Output the [x, y] coordinate of the center of the cell containing the given text.  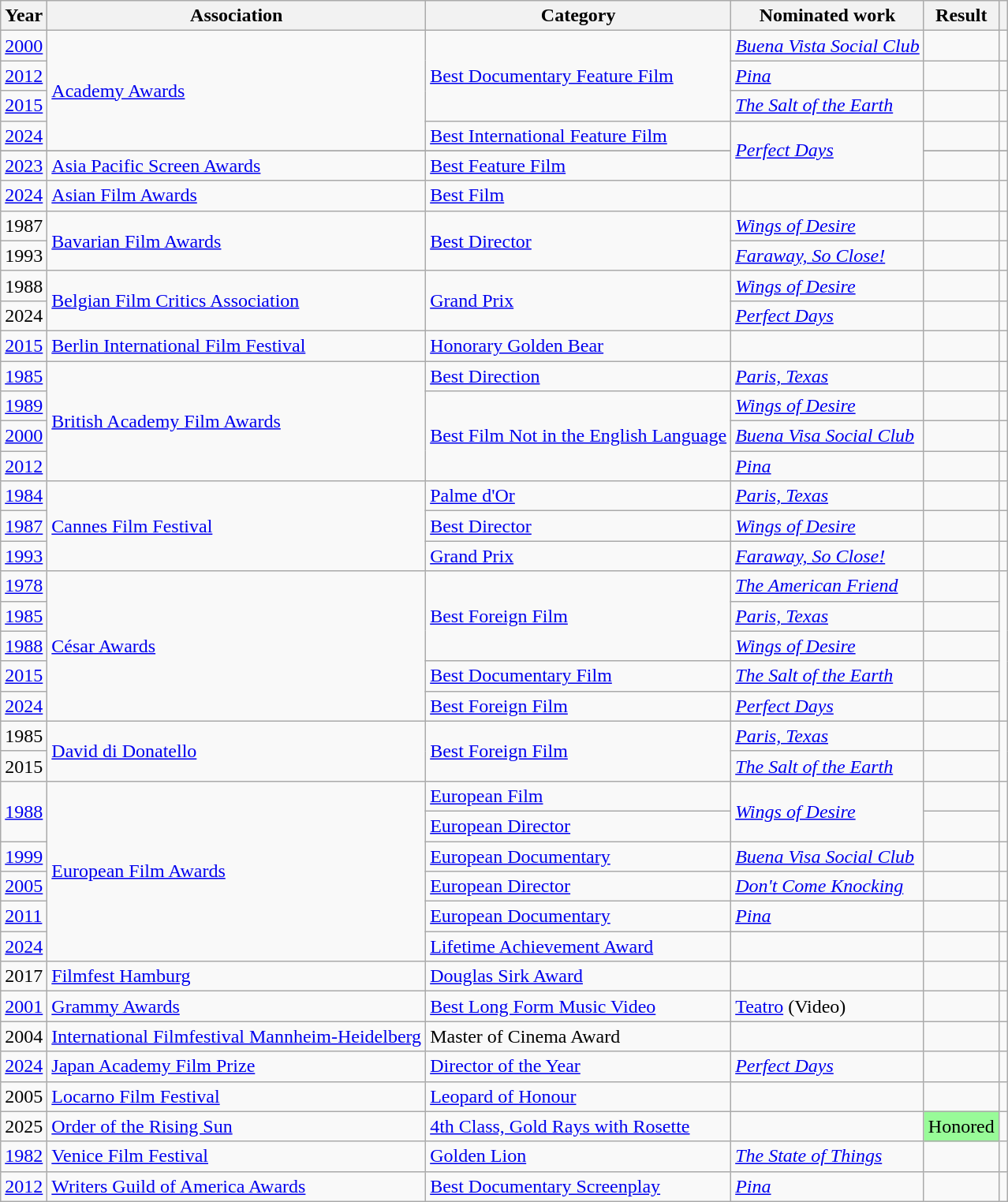
2011 [24, 916]
International Filmfestival Mannheim-Heidelberg [237, 1036]
Buena Vista Social Club [828, 46]
European Film Awards [237, 871]
2017 [24, 976]
1989 [24, 406]
Best Long Form Music Video [579, 1006]
Asian Film Awards [237, 196]
2025 [24, 1126]
Category [579, 16]
Master of Cinema Award [579, 1036]
Best International Feature Film [579, 136]
Don't Come Knocking [828, 887]
The American Friend [828, 586]
Bavarian Film Awards [237, 241]
Best Film [579, 196]
The State of Things [828, 1156]
Academy Awards [237, 91]
European Film [579, 796]
British Academy Film Awards [237, 421]
Best Feature Film [579, 166]
Golden Lion [579, 1156]
2023 [24, 166]
Best Documentary Screenplay [579, 1186]
1999 [24, 856]
Grammy Awards [237, 1006]
1982 [24, 1156]
Locarno Film Festival [237, 1096]
Asia Pacific Screen Awards [237, 166]
César Awards [237, 646]
2004 [24, 1036]
Palme d'Or [579, 496]
Writers Guild of America Awards [237, 1186]
Best Documentary Film [579, 676]
Lifetime Achievement Award [579, 946]
Berlin International Film Festival [237, 345]
Belgian Film Critics Association [237, 300]
1984 [24, 496]
Filmfest Hamburg [237, 976]
Cannes Film Festival [237, 526]
1978 [24, 586]
2001 [24, 1006]
Japan Academy Film Prize [237, 1066]
Douglas Sirk Award [579, 976]
4th Class, Gold Rays with Rosette [579, 1126]
Best Direction [579, 376]
Teatro (Video) [828, 1006]
Year [24, 16]
Best Documentary Feature Film [579, 76]
Honored [961, 1126]
Leopard of Honour [579, 1096]
Nominated work [828, 16]
Result [961, 16]
Order of the Rising Sun [237, 1126]
Best Film Not in the English Language [579, 436]
Honorary Golden Bear [579, 345]
David di Donatello [237, 751]
Venice Film Festival [237, 1156]
Association [237, 16]
Director of the Year [579, 1066]
